For the text-containing cell, return its midpoint in (x, y) coordinate format. 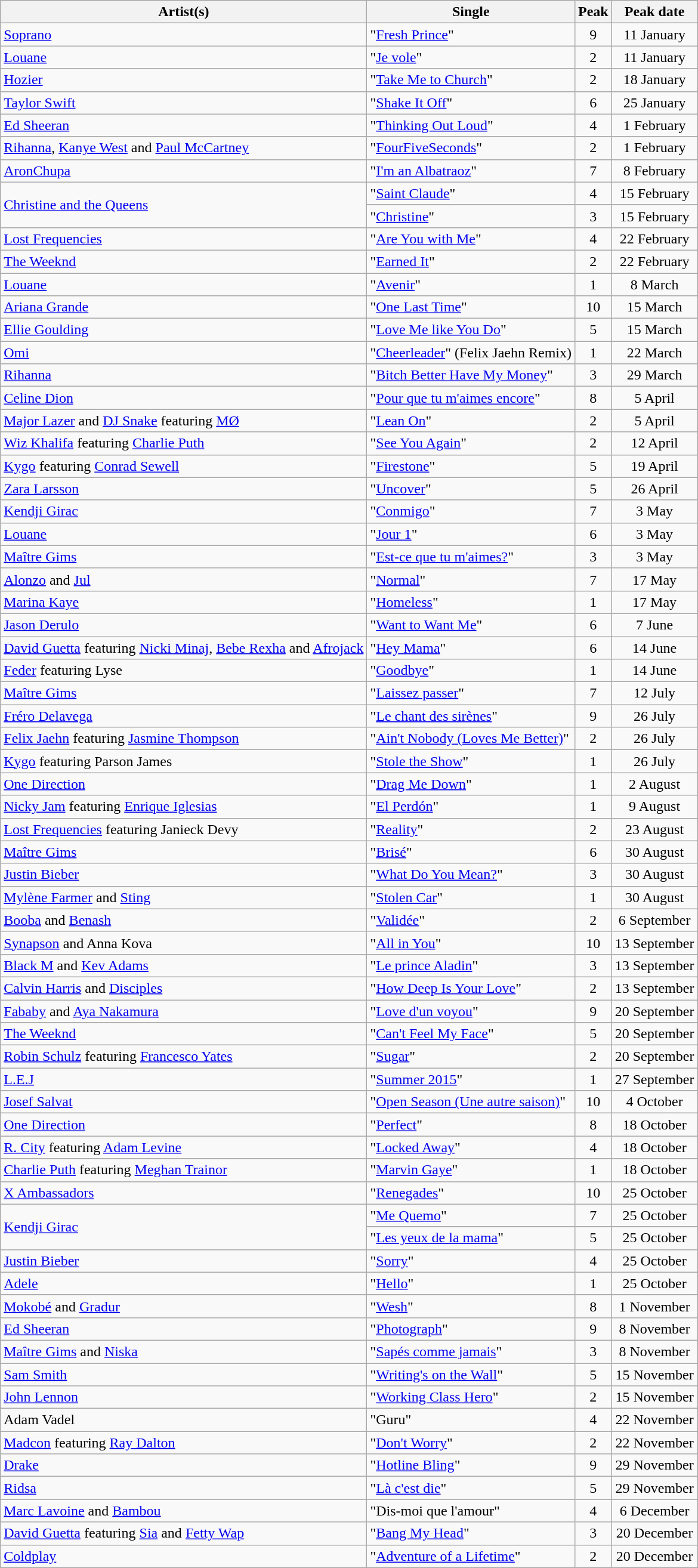
"Je vole" (471, 57)
"Jour 1" (471, 534)
"I'm an Albatraoz" (471, 171)
8 March (654, 285)
Jason Derulo (184, 625)
Coldplay (184, 1556)
Kygo featuring Parson James (184, 761)
4 October (654, 1102)
"Là c'est die" (471, 1488)
David Guetta featuring Nicki Minaj, Bebe Rexha and Afrojack (184, 647)
Soprano (184, 35)
Alonzo and Jul (184, 579)
12 April (654, 443)
Feder featuring Lyse (184, 671)
Taylor Swift (184, 103)
Adele (184, 1283)
Single (471, 12)
"Wesh" (471, 1306)
"Earned It" (471, 261)
"Validée" (471, 920)
"Marvin Gaye" (471, 1170)
Drake (184, 1465)
"Guru" (471, 1420)
12 July (654, 693)
Artist(s) (184, 12)
"Hey Mama" (471, 647)
"Ain't Nobody (Loves Me Better)" (471, 739)
25 January (654, 103)
"See You Again" (471, 443)
"Avenir" (471, 285)
Mylène Farmer and Sting (184, 897)
"Brisé" (471, 852)
Synapson and Anna Kova (184, 943)
Adam Vadel (184, 1420)
1 November (654, 1306)
"Photograph" (471, 1329)
"Laissez passer" (471, 693)
Fréro Delavega (184, 716)
Ellie Goulding (184, 330)
"Drag Me Down" (471, 784)
27 September (654, 1079)
"What Do You Mean?" (471, 875)
23 August (654, 829)
Hozier (184, 80)
David Guetta featuring Sia and Fetty Wap (184, 1533)
"Perfect" (471, 1125)
"Can't Feel My Face" (471, 1034)
"Goodbye" (471, 671)
"Lean On" (471, 421)
Nicky Jam featuring Enrique Iglesias (184, 807)
"Dis-moi que l'amour" (471, 1511)
"Bang My Head" (471, 1533)
19 April (654, 466)
"Love Me like You Do" (471, 330)
Robin Schulz featuring Francesco Yates (184, 1057)
L.E.J (184, 1079)
Marc Lavoine and Bambou (184, 1511)
Felix Jaehn featuring Jasmine Thompson (184, 739)
"Cheerleader" (Felix Jaehn Remix) (471, 353)
"Uncover" (471, 489)
"Bitch Better Have My Money" (471, 375)
26 April (654, 489)
Ariana Grande (184, 307)
"All in You" (471, 943)
Booba and Benash (184, 920)
Calvin Harris and Disciples (184, 988)
"El Perdón" (471, 807)
"Christine" (471, 216)
"Take Me to Church" (471, 80)
Josef Salvat (184, 1102)
"Locked Away" (471, 1147)
Wiz Khalifa featuring Charlie Puth (184, 443)
Sam Smith (184, 1374)
"Sapés comme jamais" (471, 1351)
"Are You with Me" (471, 239)
Fababy and Aya Nakamura (184, 1011)
"Le chant des sirènes" (471, 716)
Marina Kaye (184, 602)
Zara Larsson (184, 489)
6 December (654, 1511)
"Hotline Bling" (471, 1465)
"Sugar" (471, 1057)
John Lennon (184, 1397)
"Writing's on the Wall" (471, 1374)
"Renegades" (471, 1193)
Black M and Kev Adams (184, 965)
Rihanna (184, 375)
"Pour que tu m'aimes encore" (471, 398)
22 March (654, 353)
"Fresh Prince" (471, 35)
18 January (654, 80)
8 February (654, 171)
Major Lazer and DJ Snake featuring MØ (184, 421)
"Adventure of a Lifetime" (471, 1556)
"Working Class Hero" (471, 1397)
Omi (184, 353)
Rihanna, Kanye West and Paul McCartney (184, 148)
"Sorry" (471, 1261)
Peak (593, 12)
"How Deep Is Your Love" (471, 988)
"Stole the Show" (471, 761)
"Homeless" (471, 602)
Maître Gims and Niska (184, 1351)
Christine and the Queens (184, 205)
"Open Season (Une autre saison)" (471, 1102)
2 August (654, 784)
"FourFiveSeconds" (471, 148)
Mokobé and Gradur (184, 1306)
Lost Frequencies (184, 239)
Peak date (654, 12)
"Summer 2015" (471, 1079)
Lost Frequencies featuring Janieck Devy (184, 829)
"Stolen Car" (471, 897)
"Hello" (471, 1283)
Kygo featuring Conrad Sewell (184, 466)
X Ambassadors (184, 1193)
Charlie Puth featuring Meghan Trainor (184, 1170)
R. City featuring Adam Levine (184, 1147)
"Don't Worry" (471, 1443)
"Les yeux de la mama" (471, 1238)
"Thinking Out Loud" (471, 125)
"Me Quemo" (471, 1215)
"One Last Time" (471, 307)
"Shake It Off" (471, 103)
Celine Dion (184, 398)
"Love d'un voyou" (471, 1011)
"Want to Want Me" (471, 625)
6 September (654, 920)
AronChupa (184, 171)
"Conmigo" (471, 511)
Ridsa (184, 1488)
"Le prince Aladin" (471, 965)
Madcon featuring Ray Dalton (184, 1443)
"Firestone" (471, 466)
"Saint Claude" (471, 193)
7 June (654, 625)
"Normal" (471, 579)
9 August (654, 807)
29 March (654, 375)
"Est-ce que tu m'aimes?" (471, 557)
"Reality" (471, 829)
